Determine the (x, y) coordinate at the center of the cell enclosing the given text.  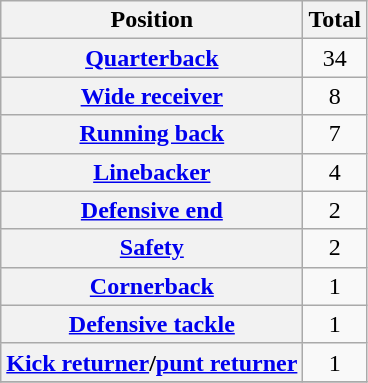
7 (335, 134)
Safety (152, 248)
Kick returner/punt returner (152, 362)
4 (335, 172)
34 (335, 58)
Defensive tackle (152, 324)
Cornerback (152, 286)
Wide receiver (152, 96)
Linebacker (152, 172)
Position (152, 20)
Total (335, 20)
8 (335, 96)
Quarterback (152, 58)
Running back (152, 134)
Defensive end (152, 210)
